Capture the cell that displays the provided text and extract its [x, y] central coordinate. 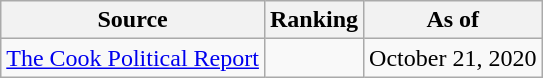
As of [453, 20]
Source [133, 20]
Ranking [314, 20]
October 21, 2020 [453, 58]
The Cook Political Report [133, 58]
